Detect which cell encompasses the target text, then output its [X, Y] center coordinate. 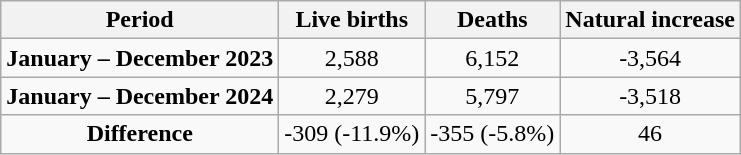
46 [650, 134]
-3,564 [650, 58]
-355 (-5.8%) [492, 134]
Live births [352, 20]
Difference [140, 134]
Period [140, 20]
January – December 2024 [140, 96]
Natural increase [650, 20]
2,279 [352, 96]
Deaths [492, 20]
6,152 [492, 58]
-3,518 [650, 96]
5,797 [492, 96]
2,588 [352, 58]
January – December 2023 [140, 58]
-309 (-11.9%) [352, 134]
